Capture the cell that displays the provided text and extract its [x, y] central coordinate. 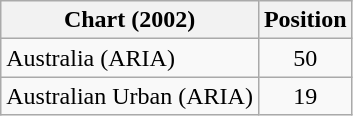
Chart (2002) [130, 20]
Position [305, 20]
Australian Urban (ARIA) [130, 96]
Australia (ARIA) [130, 58]
19 [305, 96]
50 [305, 58]
